Detect which cell encompasses the target text, then output its [x, y] center coordinate. 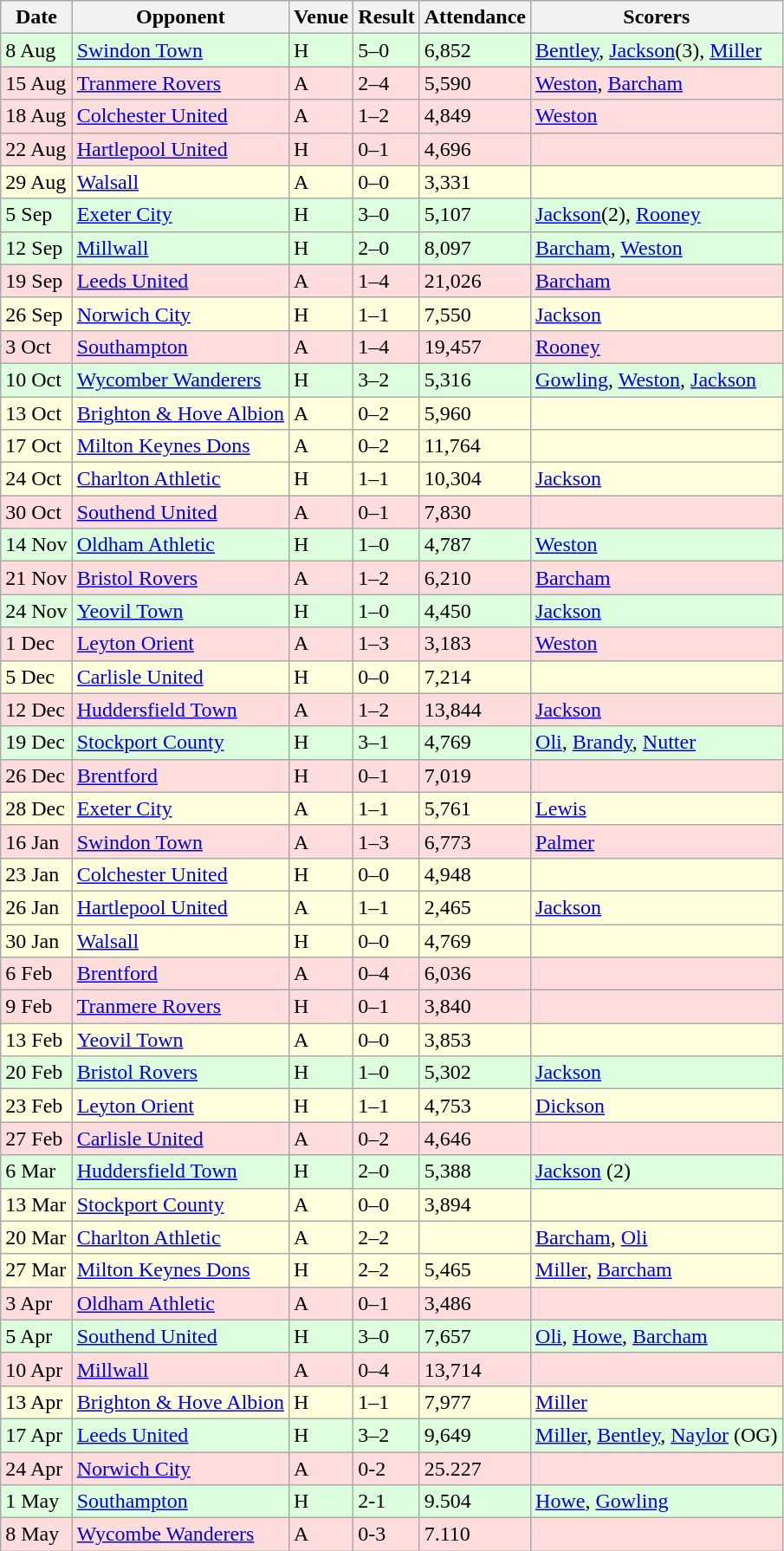
21 Nov [36, 578]
6,852 [475, 50]
Wycomber Wanderers [180, 380]
17 Oct [36, 446]
25.227 [475, 1469]
26 Dec [36, 775]
5,107 [475, 215]
15 Aug [36, 83]
18 Aug [36, 116]
19,457 [475, 347]
22 Aug [36, 149]
Jackson(2), Rooney [657, 215]
6 Feb [36, 974]
8,097 [475, 248]
3,840 [475, 1007]
3 Oct [36, 347]
Gowling, Weston, Jackson [657, 380]
1 Dec [36, 644]
0-3 [386, 1535]
4,646 [475, 1139]
14 Nov [36, 545]
9.504 [475, 1502]
13 Mar [36, 1204]
2-1 [386, 1502]
23 Feb [36, 1106]
Oli, Howe, Barcham [657, 1336]
Palmer [657, 841]
7,019 [475, 775]
13 Apr [36, 1402]
17 Apr [36, 1435]
12 Sep [36, 248]
3–1 [386, 743]
Venue [321, 17]
3,183 [475, 644]
Dickson [657, 1106]
9 Feb [36, 1007]
4,753 [475, 1106]
Weston, Barcham [657, 83]
2,465 [475, 907]
5,960 [475, 413]
7,214 [475, 677]
23 Jan [36, 874]
26 Jan [36, 907]
7.110 [475, 1535]
5,302 [475, 1073]
24 Oct [36, 479]
5–0 [386, 50]
29 Aug [36, 182]
7,830 [475, 512]
16 Jan [36, 841]
6 Mar [36, 1171]
Opponent [180, 17]
26 Sep [36, 314]
13,844 [475, 710]
24 Apr [36, 1469]
24 Nov [36, 611]
3,853 [475, 1040]
8 May [36, 1535]
7,657 [475, 1336]
30 Oct [36, 512]
Date [36, 17]
5 Dec [36, 677]
7,550 [475, 314]
4,948 [475, 874]
4,450 [475, 611]
20 Mar [36, 1237]
Howe, Gowling [657, 1502]
6,773 [475, 841]
4,849 [475, 116]
19 Sep [36, 281]
5,465 [475, 1270]
Miller, Bentley, Naylor (OG) [657, 1435]
5 Sep [36, 215]
6,036 [475, 974]
10,304 [475, 479]
Oli, Brandy, Nutter [657, 743]
30 Jan [36, 940]
20 Feb [36, 1073]
11,764 [475, 446]
Jackson (2) [657, 1171]
Miller, Barcham [657, 1270]
3,486 [475, 1303]
10 Oct [36, 380]
8 Aug [36, 50]
Scorers [657, 17]
Bentley, Jackson(3), Miller [657, 50]
3,894 [475, 1204]
Lewis [657, 808]
2–4 [386, 83]
28 Dec [36, 808]
6,210 [475, 578]
4,787 [475, 545]
1 May [36, 1502]
27 Mar [36, 1270]
5,316 [475, 380]
Barcham, Oli [657, 1237]
Result [386, 17]
10 Apr [36, 1369]
Barcham, Weston [657, 248]
7,977 [475, 1402]
Attendance [475, 17]
3,331 [475, 182]
19 Dec [36, 743]
Wycombe Wanderers [180, 1535]
4,696 [475, 149]
3 Apr [36, 1303]
5,761 [475, 808]
9,649 [475, 1435]
5,590 [475, 83]
5 Apr [36, 1336]
13 Feb [36, 1040]
Rooney [657, 347]
13,714 [475, 1369]
Miller [657, 1402]
12 Dec [36, 710]
27 Feb [36, 1139]
21,026 [475, 281]
5,388 [475, 1171]
0-2 [386, 1469]
13 Oct [36, 413]
